Detect which cell encompasses the target text, then output its (X, Y) center coordinate. 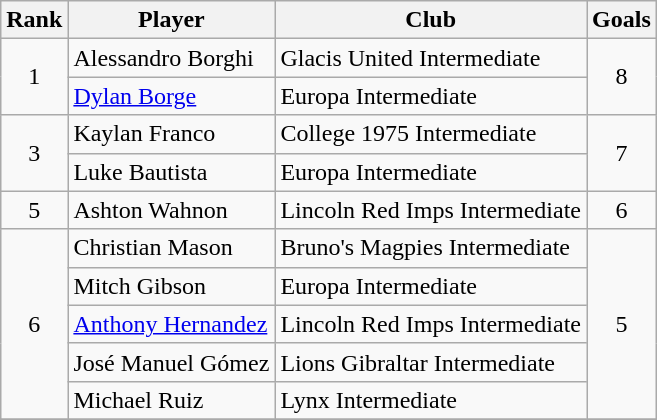
Player (172, 20)
Rank (34, 20)
Mitch Gibson (172, 286)
Lions Gibraltar Intermediate (431, 362)
1 (34, 77)
Michael Ruiz (172, 400)
Ashton Wahnon (172, 210)
Anthony Hernandez (172, 324)
8 (622, 77)
Bruno's Magpies Intermediate (431, 248)
Kaylan Franco (172, 134)
Glacis United Intermediate (431, 58)
7 (622, 153)
Christian Mason (172, 248)
Lynx Intermediate (431, 400)
Luke Bautista (172, 172)
Goals (622, 20)
3 (34, 153)
College 1975 Intermediate (431, 134)
Club (431, 20)
Dylan Borge (172, 96)
José Manuel Gómez (172, 362)
Alessandro Borghi (172, 58)
